Scan for the cell matching the given text and deliver its [X, Y] coordinate at center. 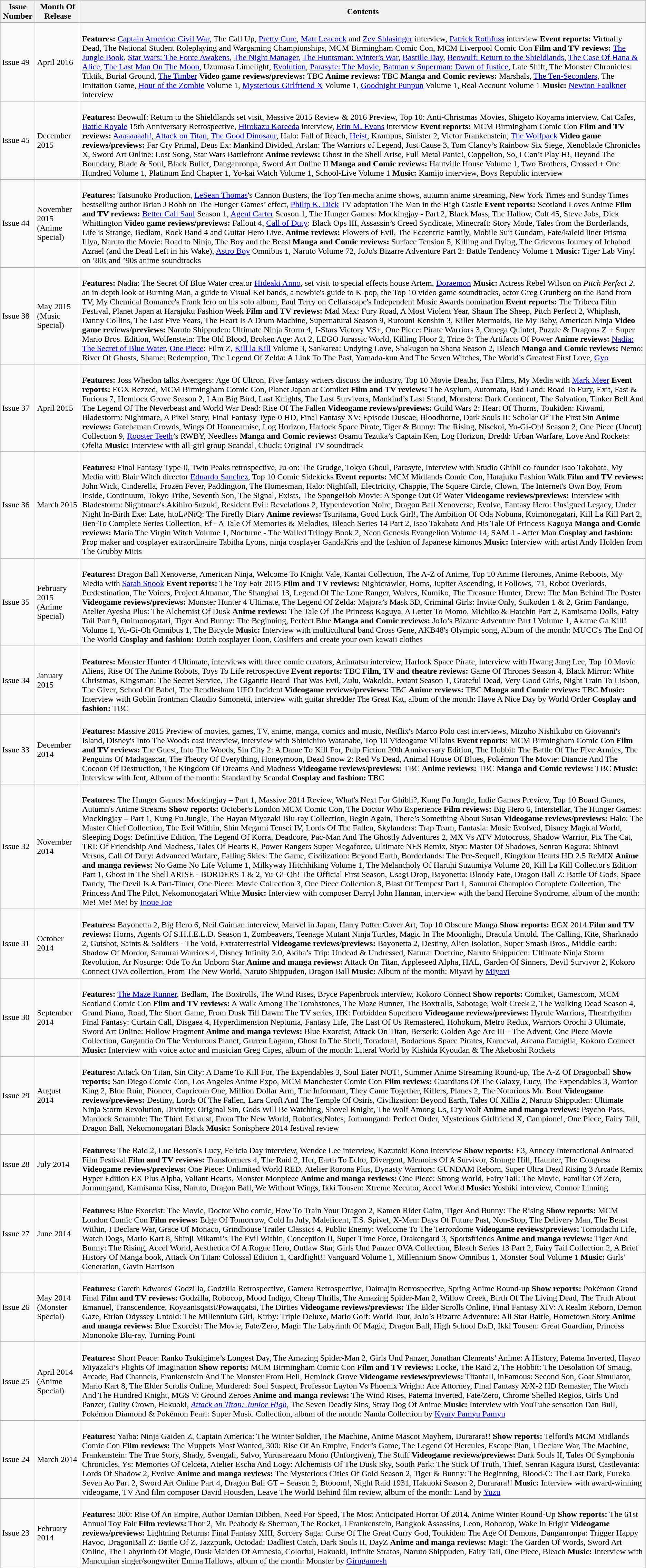
December 2014 [58, 749]
July 2014 [58, 1165]
Issue 31 [18, 943]
Issue 25 [18, 1381]
April 2015 [58, 408]
Issue 32 [18, 846]
August 2014 [58, 1095]
Issue 44 [18, 223]
Issue 23 [18, 1533]
June 2014 [58, 1234]
February 2014 [58, 1533]
May 2015 (Music Special) [58, 315]
March 2014 [58, 1459]
January 2015 [58, 680]
April 2016 [58, 62]
Issue 34 [18, 680]
Issue 37 [18, 408]
April 2014 (Anime Special) [58, 1381]
November 2015 (Anime Special) [58, 223]
Issue 27 [18, 1234]
March 2015 [58, 505]
Issue 45 [18, 140]
Issue 35 [18, 602]
Issue 29 [18, 1095]
Issue 38 [18, 315]
Issue 30 [18, 1017]
Issue 26 [18, 1307]
Issue 36 [18, 505]
Issue 28 [18, 1165]
September 2014 [58, 1017]
Issue 49 [18, 62]
Contents [363, 12]
Month Of Release [58, 12]
December 2015 [58, 140]
October 2014 [58, 943]
Issue Number [18, 12]
May 2014 (Monster Special) [58, 1307]
Issue 33 [18, 749]
February 2015 (Anime Special) [58, 602]
November 2014 [58, 846]
Issue 24 [18, 1459]
